Provide the (x, y) coordinate of the cell's center where the given text is located.  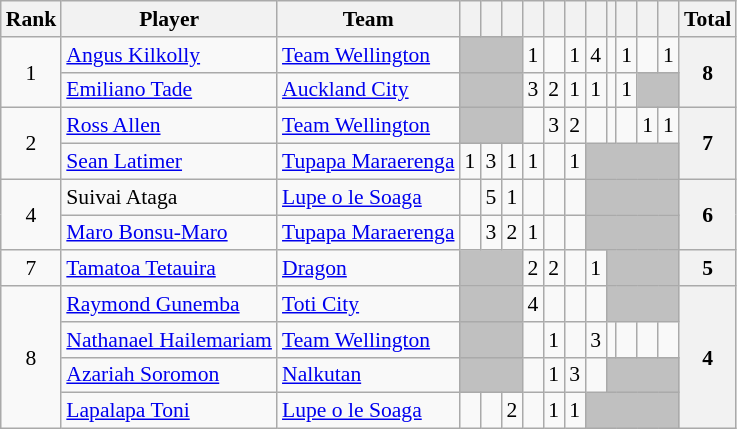
Lapalapa Toni (169, 411)
Rank (32, 19)
Ross Allen (169, 126)
Auckland City (368, 90)
Dragon (368, 269)
Nalkutan (368, 375)
Azariah Soromon (169, 375)
Total (708, 19)
Suivai Ataga (169, 197)
Player (169, 19)
Emiliano Tade (169, 90)
6 (708, 214)
Angus Kilkolly (169, 55)
Raymond Gunemba (169, 304)
Tamatoa Tetauira (169, 269)
Nathanael Hailemariam (169, 340)
Maro Bonsu-Maro (169, 233)
Team (368, 19)
Toti City (368, 304)
Sean Latimer (169, 162)
